Search for the cell housing the specified text and yield its (x, y) center coordinate. 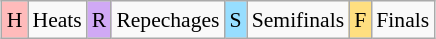
Finals (402, 20)
Heats (58, 20)
R (100, 20)
S (236, 20)
F (360, 20)
Repechages (168, 20)
H (15, 20)
Semifinals (298, 20)
